Return (x, y) of the center of cell containing provided text 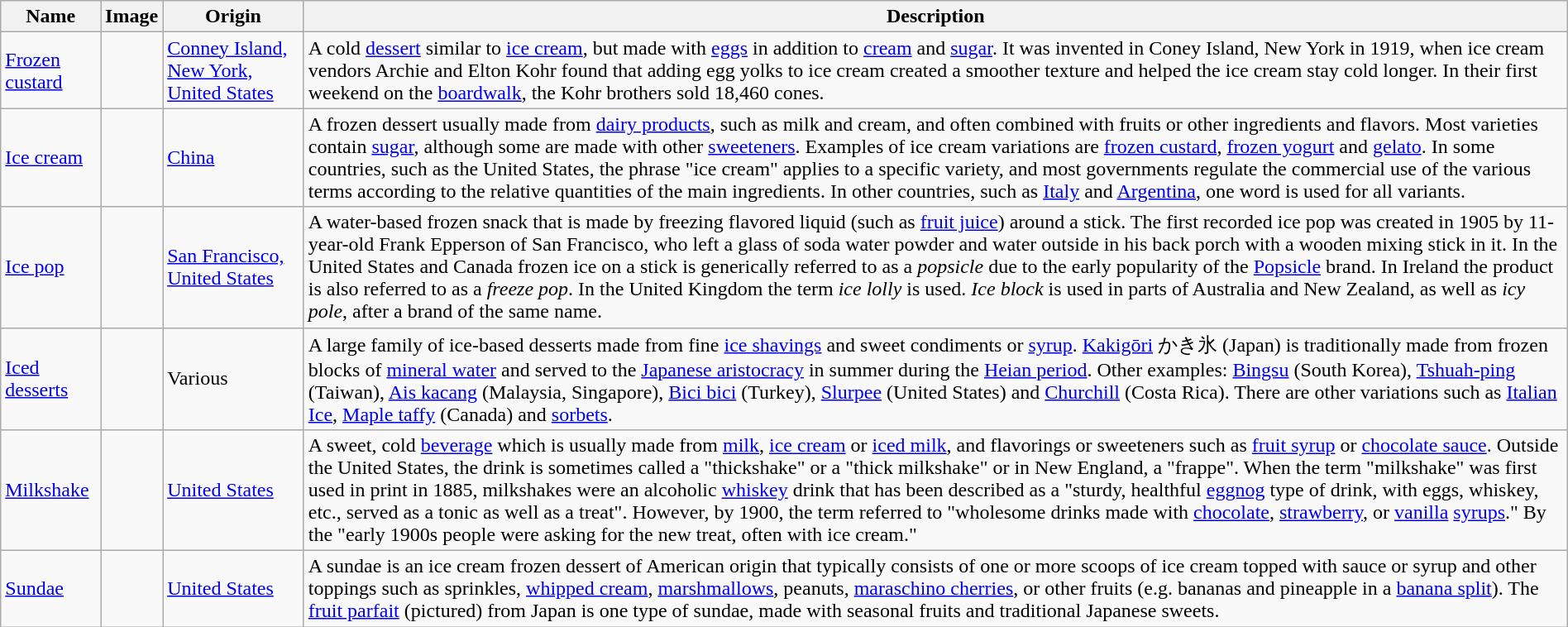
Image (132, 17)
Iced desserts (51, 379)
Various (233, 379)
Sundae (51, 589)
Origin (233, 17)
Conney Island, New York, United States (233, 70)
San Francisco, United States (233, 267)
Frozen custard (51, 70)
Ice cream (51, 157)
Description (935, 17)
Milkshake (51, 491)
China (233, 157)
Ice pop (51, 267)
Name (51, 17)
